Capture the cell that displays the provided text and extract its [X, Y] central coordinate. 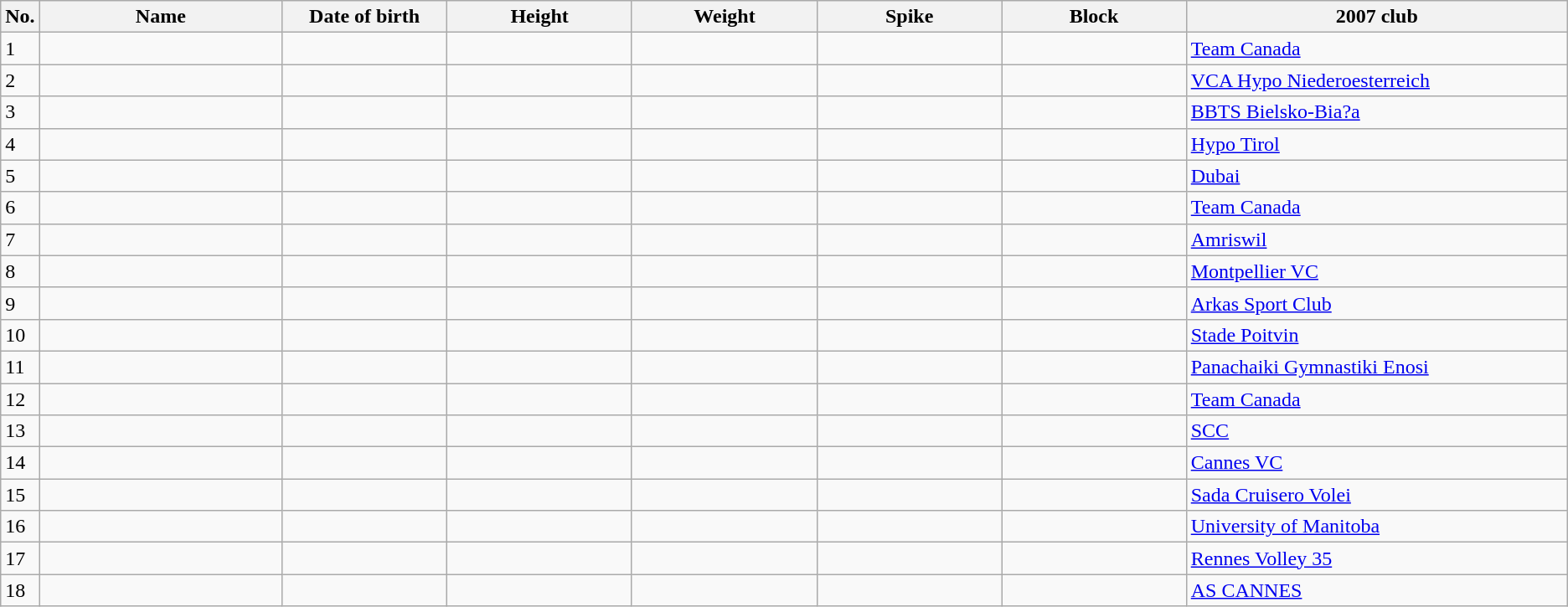
Spike [909, 17]
8 [20, 271]
SCC [1377, 431]
15 [20, 495]
Rennes Volley 35 [1377, 558]
5 [20, 176]
University of Manitoba [1377, 527]
Block [1094, 17]
Cannes VC [1377, 463]
Hypo Tirol [1377, 144]
Stade Poitvin [1377, 335]
2007 club [1377, 17]
6 [20, 208]
2 [20, 80]
Dubai [1377, 176]
14 [20, 463]
Weight [724, 17]
Panachaiki Gymnastiki Enosi [1377, 367]
AS CANNES [1377, 590]
9 [20, 303]
Montpellier VC [1377, 271]
7 [20, 239]
4 [20, 144]
10 [20, 335]
12 [20, 399]
BBTS Bielsko-Bia?a [1377, 112]
Name [161, 17]
Amriswil [1377, 239]
17 [20, 558]
18 [20, 590]
Sada Cruisero Volei [1377, 495]
Arkas Sport Club [1377, 303]
11 [20, 367]
16 [20, 527]
3 [20, 112]
1 [20, 49]
No. [20, 17]
Date of birth [365, 17]
Height [539, 17]
VCA Hypo Niederoesterreich [1377, 80]
13 [20, 431]
